Detect which cell encompasses the target text, then output its (X, Y) center coordinate. 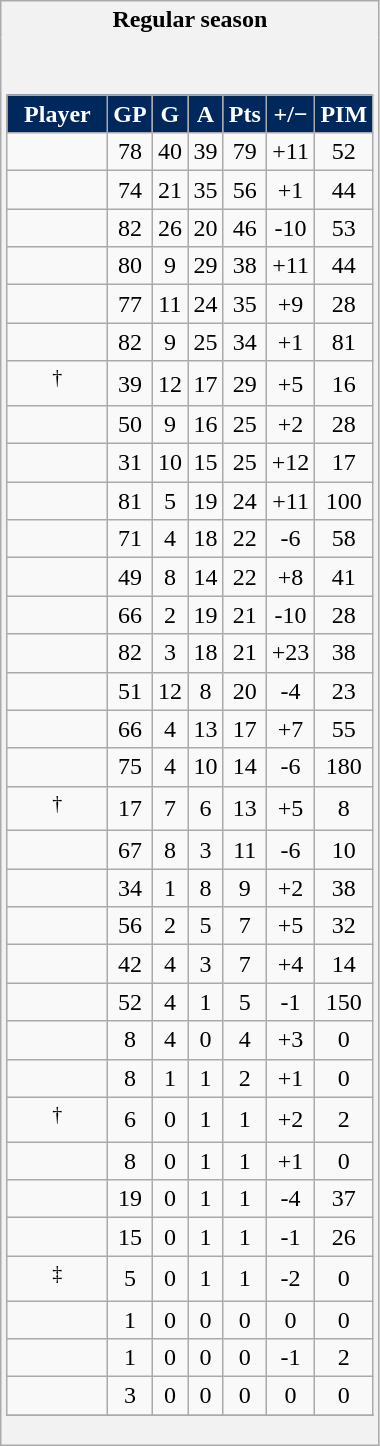
A (206, 114)
+3 (290, 1040)
23 (344, 691)
+9 (290, 304)
46 (244, 228)
51 (130, 691)
79 (244, 152)
Player (58, 114)
53 (344, 228)
180 (344, 767)
37 (344, 1199)
71 (130, 539)
+12 (290, 463)
50 (130, 425)
41 (344, 577)
55 (344, 729)
+4 (290, 964)
42 (130, 964)
77 (130, 304)
67 (130, 850)
Pts (244, 114)
‡ (58, 1278)
G (170, 114)
+7 (290, 729)
+23 (290, 653)
32 (344, 926)
31 (130, 463)
40 (170, 152)
74 (130, 190)
58 (344, 539)
80 (130, 266)
PIM (344, 114)
78 (130, 152)
+8 (290, 577)
49 (130, 577)
100 (344, 501)
75 (130, 767)
+/− (290, 114)
Regular season (190, 20)
150 (344, 1002)
GP (130, 114)
-2 (290, 1278)
